Find where the given text appears and provide that cell's center as (x, y) coordinate. 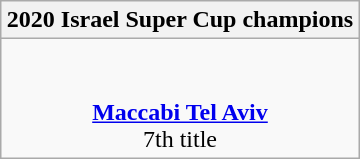
Maccabi Tel Aviv7th title (180, 98)
2020 Israel Super Cup champions (180, 20)
